Pinpoint the cell where the given text exists, returning its (x, y) midpoint coordinate. 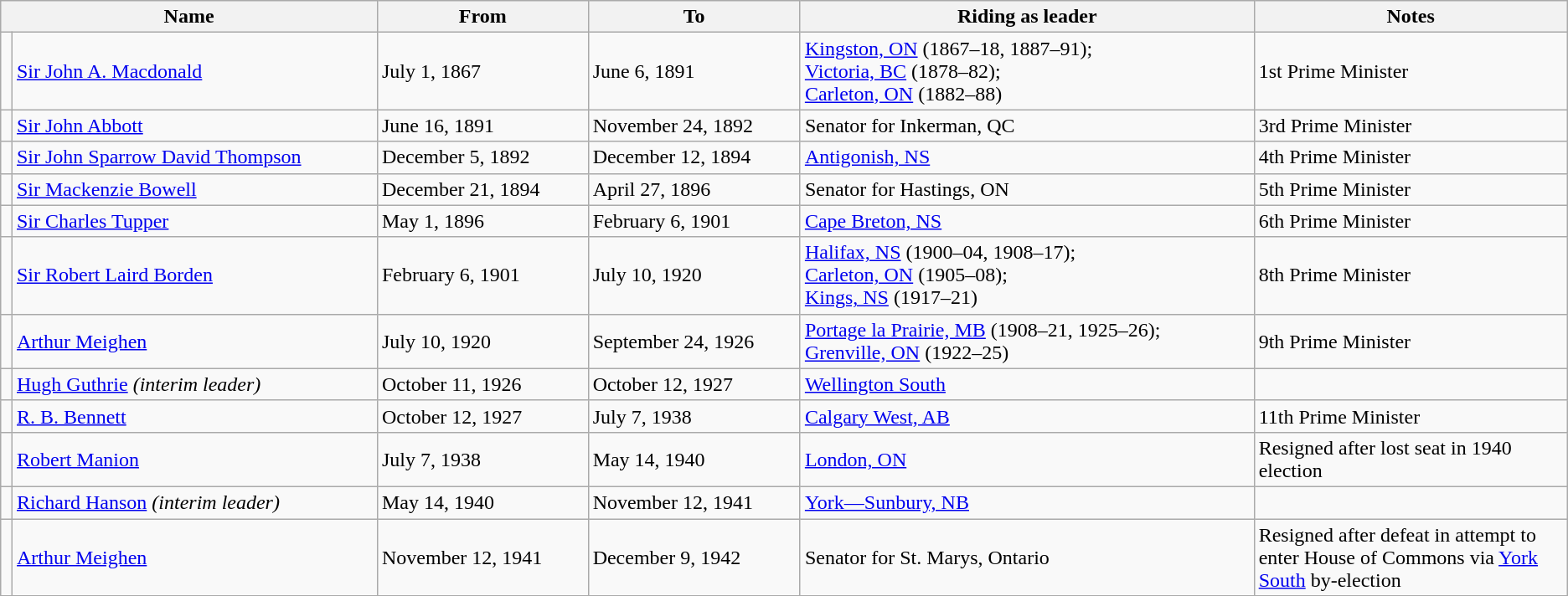
8th Prime Minister (1411, 275)
York—Sunbury, NB (1027, 502)
Name (189, 17)
Sir Mackenzie Bowell (194, 189)
Senator for St. Marys, Ontario (1027, 557)
Portage la Prairie, MB (1908–21, 1925–26);Grenville, ON (1922–25) (1027, 342)
December 5, 1892 (482, 157)
Sir Charles Tupper (194, 221)
December 12, 1894 (694, 157)
Antigonish, NS (1027, 157)
September 24, 1926 (694, 342)
Halifax, NS (1900–04, 1908–17);Carleton, ON (1905–08);Kings, NS (1917–21) (1027, 275)
October 11, 1926 (482, 384)
4th Prime Minister (1411, 157)
Wellington South (1027, 384)
Sir John Abbott (194, 126)
November 24, 1892 (694, 126)
December 21, 1894 (482, 189)
R. B. Bennett (194, 416)
Resigned after lost seat in 1940 election (1411, 459)
April 27, 1896 (694, 189)
Senator for Inkerman, QC (1027, 126)
Resigned after defeat in attempt to enter House of Commons via York South by-election (1411, 557)
Sir John A. Macdonald (194, 71)
3rd Prime Minister (1411, 126)
London, ON (1027, 459)
9th Prime Minister (1411, 342)
11th Prime Minister (1411, 416)
Calgary West, AB (1027, 416)
Sir Robert Laird Borden (194, 275)
July 1, 1867 (482, 71)
May 1, 1896 (482, 221)
Kingston, ON (1867–18, 1887–91);Victoria, BC (1878–82);Carleton, ON (1882–88) (1027, 71)
Robert Manion (194, 459)
Cape Breton, NS (1027, 221)
Riding as leader (1027, 17)
5th Prime Minister (1411, 189)
Senator for Hastings, ON (1027, 189)
Sir John Sparrow David Thompson (194, 157)
To (694, 17)
Richard Hanson (interim leader) (194, 502)
6th Prime Minister (1411, 221)
June 6, 1891 (694, 71)
December 9, 1942 (694, 557)
Notes (1411, 17)
From (482, 17)
June 16, 1891 (482, 126)
1st Prime Minister (1411, 71)
Hugh Guthrie (interim leader) (194, 384)
